Search for the cell housing the specified text and yield its (x, y) center coordinate. 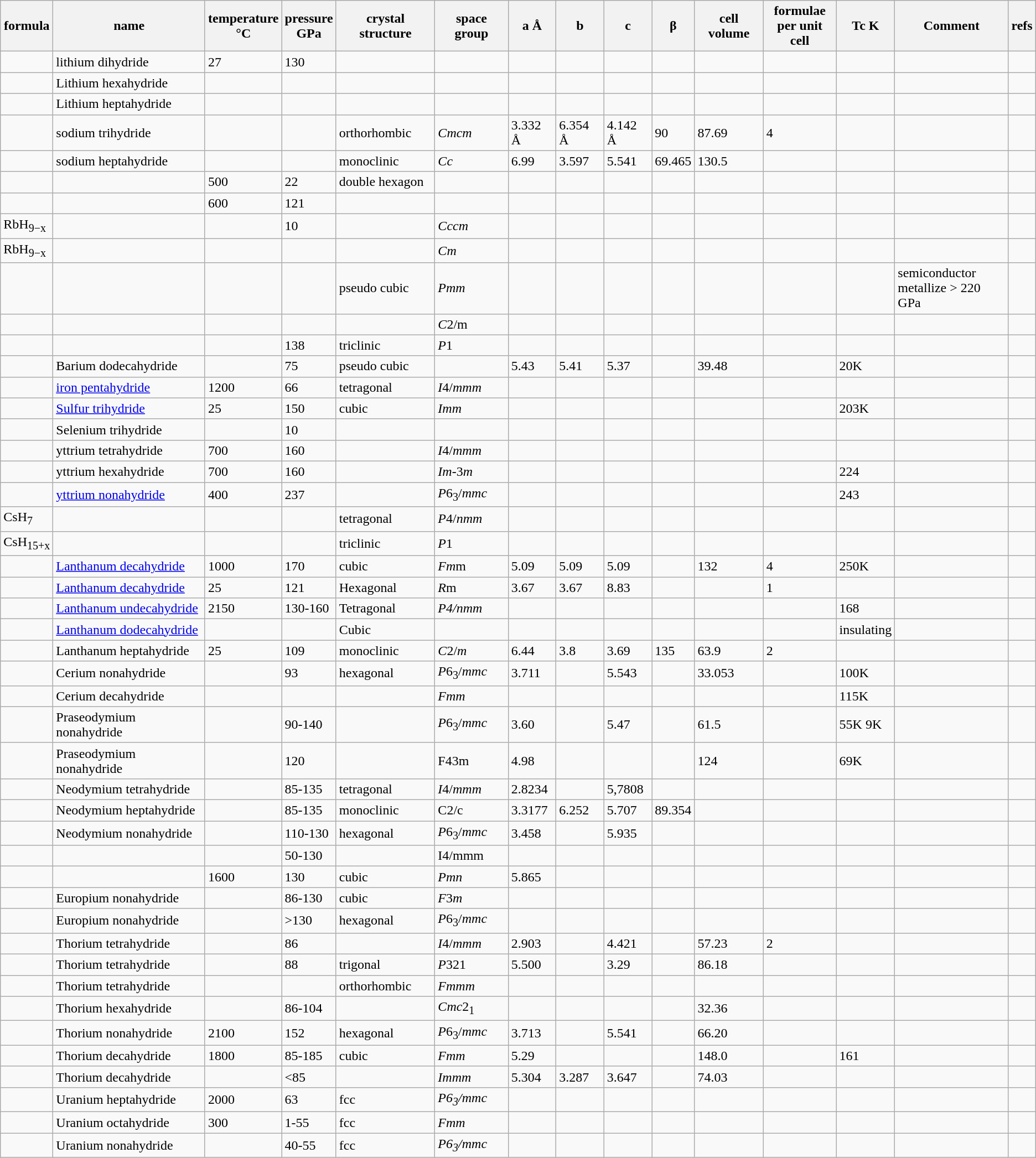
55K 9K (866, 725)
Immm (472, 1077)
168 (866, 609)
temperature°C (244, 26)
86 (309, 943)
Hexagonal (385, 588)
Cerium decahydride (129, 696)
61.5 (729, 725)
300 (244, 1123)
161 (866, 1056)
sodium trihydride (129, 133)
3.711 (532, 673)
Pmn (472, 877)
8.83 (628, 588)
Cmcm (472, 133)
2150 (244, 609)
500 (244, 182)
formula (27, 26)
Selenium trihydride (129, 429)
Fmmm (472, 985)
space group (472, 26)
yttrium hexahydride (129, 471)
27 (244, 62)
Uranium octahydride (129, 1123)
Cm (472, 251)
89.354 (673, 810)
109 (309, 651)
Imm (472, 408)
Lithium hexahydride (129, 83)
75 (309, 366)
5.543 (628, 673)
1200 (244, 387)
Uranium heptahydride (129, 1099)
C2/c (472, 810)
124 (729, 760)
2100 (244, 1033)
5.865 (532, 877)
1000 (244, 567)
Uranium nonahydride (129, 1145)
85-185 (309, 1056)
>130 (309, 921)
3.713 (532, 1033)
Cc (472, 161)
refs (1022, 26)
5.41 (580, 366)
Tc K (866, 26)
170 (309, 567)
F43m (472, 760)
3.597 (580, 161)
Sulfur trihydride (129, 408)
Pmm (472, 288)
P321 (472, 964)
150 (309, 408)
1600 (244, 877)
trigonal (385, 964)
<85 (309, 1077)
b (580, 26)
152 (309, 1033)
iron pentahydride (129, 387)
57.23 (729, 943)
3.458 (532, 833)
90 (673, 133)
insulating (866, 630)
3.287 (580, 1077)
Neodymium heptahydride (129, 810)
63 (309, 1099)
5.707 (628, 810)
a Å (532, 26)
CsH15+x (27, 543)
135 (673, 651)
F3m (472, 898)
5,7808 (628, 789)
63.9 (729, 651)
132 (729, 567)
3.29 (628, 964)
Tetragonal (385, 609)
86-130 (309, 898)
100K (866, 673)
3.60 (532, 725)
5.935 (628, 833)
Thorium hexahydride (129, 1009)
69.465 (673, 161)
5.29 (532, 1056)
40-55 (309, 1145)
Cmc21 (472, 1009)
Comment (952, 26)
5.47 (628, 725)
Neodymium tetrahydride (129, 789)
5.43 (532, 366)
86-104 (309, 1009)
66.20 (729, 1033)
pressureGPa (309, 26)
400 (244, 495)
88 (309, 964)
CsH7 (27, 519)
22 (309, 182)
Im-3m (472, 471)
6.354 Å (580, 133)
lithium dihydride (129, 62)
6.99 (532, 161)
138 (309, 345)
Lanthanum heptahydride (129, 651)
Cubic (385, 630)
93 (309, 673)
double hexagon (385, 182)
4.142 Å (628, 133)
3.69 (628, 651)
120 (309, 760)
4.421 (628, 943)
Lithium heptahydride (129, 104)
32.36 (729, 1009)
2000 (244, 1099)
Neodymium nonahydride (129, 833)
yttrium nonahydride (129, 495)
3.332 Å (532, 133)
50-130 (309, 856)
148.0 (729, 1056)
69K (866, 760)
crystal structure (385, 26)
5.304 (532, 1077)
yttrium tetrahydride (129, 450)
1800 (244, 1056)
1-55 (309, 1123)
β (673, 26)
c (628, 26)
87.69 (729, 133)
semiconductormetallize > 220 GPa (952, 288)
5.500 (532, 964)
237 (309, 495)
3.647 (628, 1077)
2.903 (532, 943)
1 (800, 588)
90-140 (309, 725)
130.5 (729, 161)
600 (244, 203)
110-130 (309, 833)
250K (866, 567)
5.37 (628, 366)
formulaeper unit cell (800, 26)
74.03 (729, 1077)
Lanthanum undecahydride (129, 609)
6.44 (532, 651)
2.8234 (532, 789)
115K (866, 696)
33.053 (729, 673)
Barium dodecahydride (129, 366)
20K (866, 366)
Cccm (472, 226)
66 (309, 387)
3.8 (580, 651)
130-160 (309, 609)
224 (866, 471)
203K (866, 408)
39.48 (729, 366)
243 (866, 495)
86.18 (729, 964)
sodium heptahydride (129, 161)
cell volume (729, 26)
6.252 (580, 810)
name (129, 26)
Rm (472, 588)
4.98 (532, 760)
Thorium nonahydride (129, 1033)
Cerium nonahydride (129, 673)
3.3177 (532, 810)
Lanthanum dodecahydride (129, 630)
